From the cell containing the given text, extract its center point as [X, Y] coordinate. 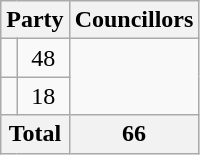
Total [35, 134]
Councillors [134, 20]
18 [43, 96]
48 [43, 58]
Party [35, 20]
66 [134, 134]
